Detect which cell encompasses the target text, then output its (X, Y) center coordinate. 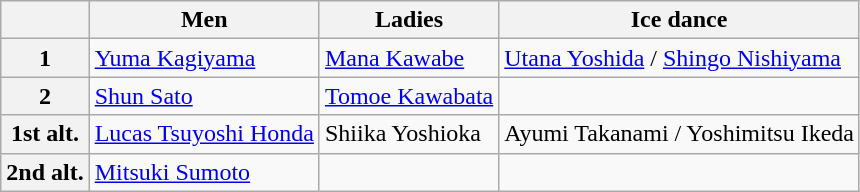
1 (45, 58)
Men (204, 20)
Yuma Kagiyama (204, 58)
Shun Sato (204, 96)
Lucas Tsuyoshi Honda (204, 134)
2 (45, 96)
Mitsuki Sumoto (204, 172)
1st alt. (45, 134)
Ice dance (680, 20)
2nd alt. (45, 172)
Ladies (408, 20)
Tomoe Kawabata (408, 96)
Utana Yoshida / Shingo Nishiyama (680, 58)
Ayumi Takanami / Yoshimitsu Ikeda (680, 134)
Mana Kawabe (408, 58)
Shiika Yoshioka (408, 134)
